Extract the [X, Y] coordinate from the center of the cell holding the provided text.  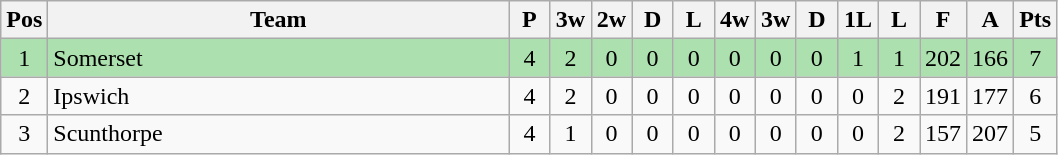
A [990, 20]
157 [944, 134]
191 [944, 96]
7 [1036, 58]
2w [612, 20]
166 [990, 58]
F [944, 20]
6 [1036, 96]
P [530, 20]
Somerset [278, 58]
3 [24, 134]
177 [990, 96]
Pos [24, 20]
1L [858, 20]
Pts [1036, 20]
207 [990, 134]
4w [734, 20]
Scunthorpe [278, 134]
202 [944, 58]
Ipswich [278, 96]
5 [1036, 134]
Team [278, 20]
